Return (x, y) of the center of cell containing provided text 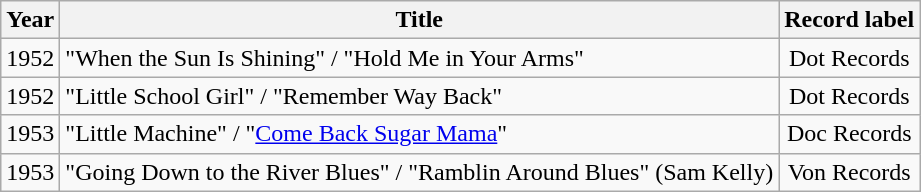
Doc Records (850, 134)
Von Records (850, 172)
"Little Machine" / "Come Back Sugar Mama" (420, 134)
Record label (850, 20)
Title (420, 20)
"Little School Girl" / "Remember Way Back" (420, 96)
"When the Sun Is Shining" / "Hold Me in Your Arms" (420, 58)
Year (30, 20)
"Going Down to the River Blues" / "Ramblin Around Blues" (Sam Kelly) (420, 172)
